Output the [X, Y] coordinate of the center of the cell containing the given text.  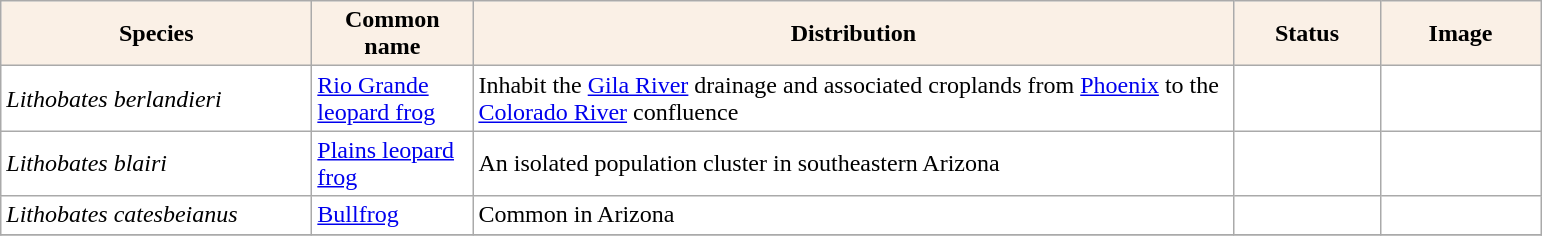
Species [156, 34]
Lithobates catesbeianus [156, 215]
Common in Arizona [854, 215]
Bullfrog [392, 215]
Image [1460, 34]
An isolated population cluster in southeastern Arizona [854, 164]
Common name [392, 34]
Distribution [854, 34]
Rio Grande leopard frog [392, 98]
Lithobates blairi [156, 164]
Inhabit the Gila River drainage and associated croplands from Phoenix to the Colorado River confluence [854, 98]
Plains leopard frog [392, 164]
Lithobates berlandieri [156, 98]
Status [1307, 34]
